Return (X, Y) of the center of cell containing provided text 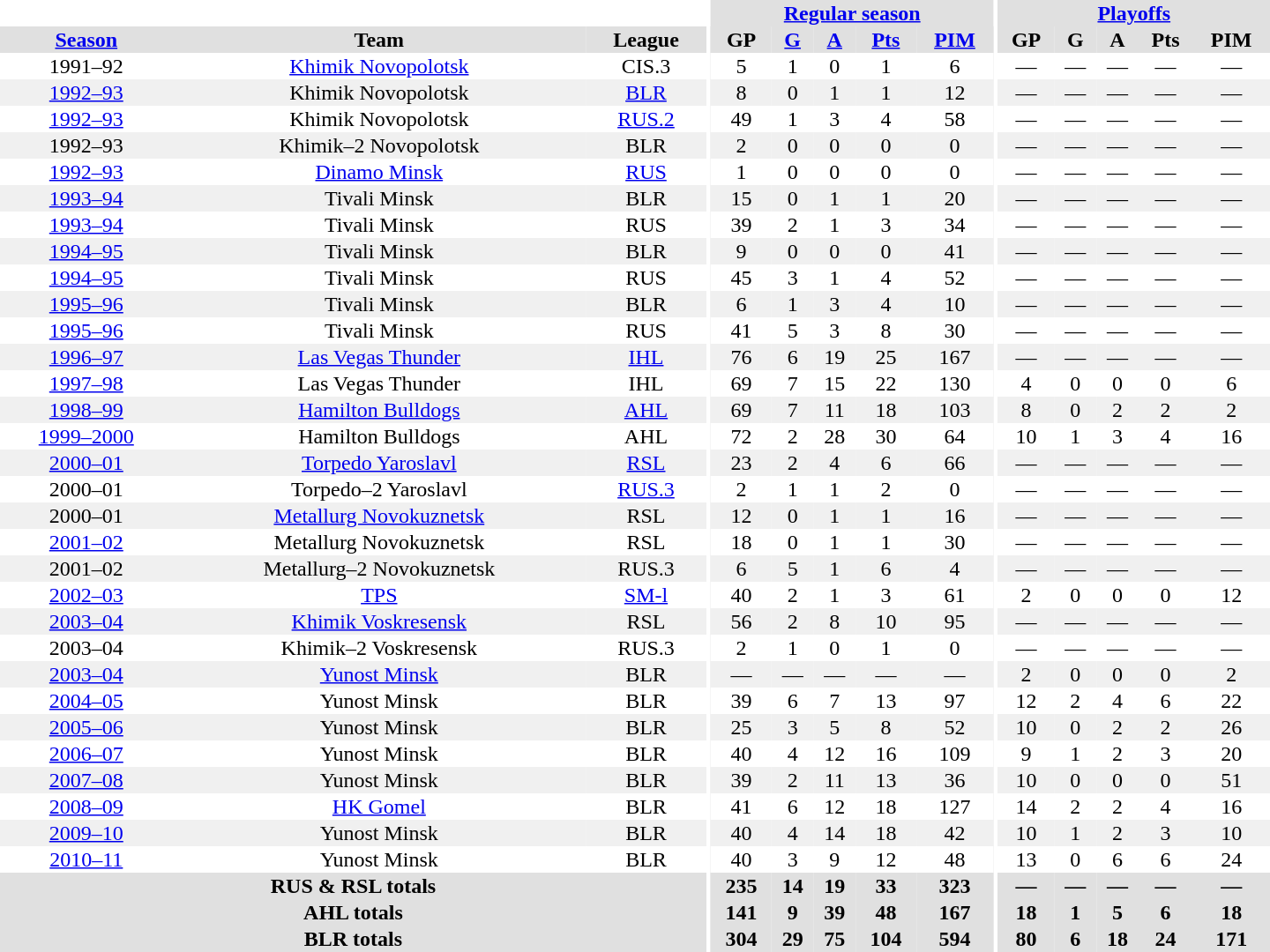
AHL totals (353, 912)
56 (741, 621)
1998–99 (86, 410)
2007–08 (86, 780)
Team (379, 40)
130 (955, 383)
323 (955, 886)
51 (1231, 780)
RUS & RSL totals (353, 886)
127 (955, 807)
2005–06 (86, 727)
2002–03 (86, 595)
BLR totals (353, 939)
Dinamo Minsk (379, 172)
235 (741, 886)
Khimik Voskresensk (379, 621)
Torpedo–2 Yaroslavl (379, 489)
TPS (379, 595)
61 (955, 595)
HK Gomel (379, 807)
95 (955, 621)
304 (741, 939)
28 (834, 436)
1991–92 (86, 66)
Khimik–2 Novopolotsk (379, 145)
2008–09 (86, 807)
26 (1231, 727)
Metallurg–2 Novokuznetsk (379, 569)
80 (1027, 939)
36 (955, 780)
76 (741, 357)
594 (955, 939)
171 (1231, 939)
League (646, 40)
64 (955, 436)
49 (741, 119)
Playoffs (1134, 13)
Regular season (852, 13)
45 (741, 278)
104 (885, 939)
23 (741, 463)
29 (793, 939)
2006–07 (86, 754)
72 (741, 436)
1996–97 (86, 357)
58 (955, 119)
Torpedo Yaroslavl (379, 463)
97 (955, 701)
RUS.2 (646, 119)
103 (955, 410)
CIS.3 (646, 66)
141 (741, 912)
33 (885, 886)
2010–11 (86, 859)
1997–98 (86, 383)
2009–10 (86, 833)
42 (955, 833)
Season (86, 40)
109 (955, 754)
Khimik–2 Voskresensk (379, 648)
2004–05 (86, 701)
34 (955, 225)
66 (955, 463)
1999–2000 (86, 436)
SM-l (646, 595)
75 (834, 939)
